Provide the (X, Y) coordinate of the cell's center where the given text is located.  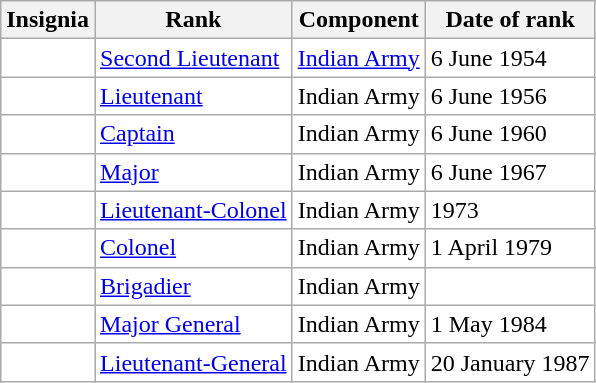
1 May 1984 (510, 324)
Rank (194, 20)
Component (358, 20)
Date of rank (510, 20)
Colonel (194, 248)
1 April 1979 (510, 248)
Lieutenant-Colonel (194, 210)
Second Lieutenant (194, 58)
Brigadier (194, 286)
Lieutenant-General (194, 362)
6 June 1954 (510, 58)
Captain (194, 134)
Major General (194, 324)
6 June 1967 (510, 172)
Insignia (48, 20)
6 June 1960 (510, 134)
6 June 1956 (510, 96)
20 January 1987 (510, 362)
Major (194, 172)
Lieutenant (194, 96)
1973 (510, 210)
